Locate the cell with the specified text and output its (X, Y) center coordinate. 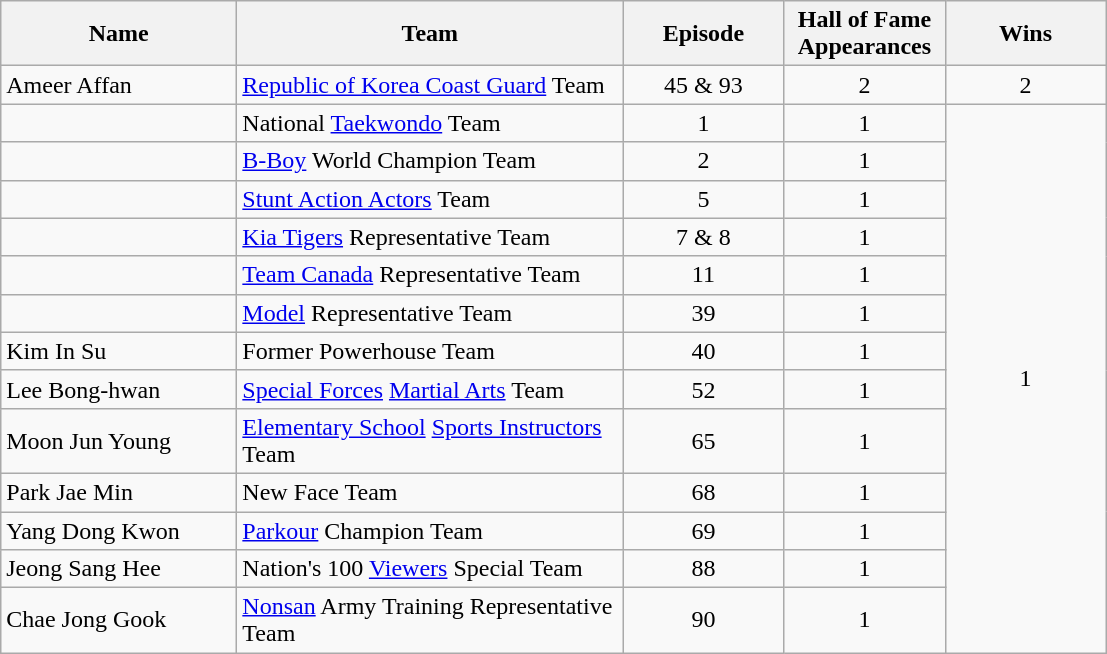
39 (704, 313)
Hall of Fame Appearances (864, 34)
68 (704, 492)
Elementary School Sports Instructors Team (430, 440)
Team Canada Representative Team (430, 275)
90 (704, 620)
Park Jae Min (119, 492)
Nonsan Army Training Representative Team (430, 620)
Yang Dong Kwon (119, 531)
45 & 93 (704, 85)
B-Boy World Champion Team (430, 161)
Nation's 100 Viewers Special Team (430, 569)
Parkour Champion Team (430, 531)
Ameer Affan (119, 85)
11 (704, 275)
Kim In Su (119, 351)
National Taekwondo Team (430, 123)
Special Forces Martial Arts Team (430, 389)
Name (119, 34)
5 (704, 199)
Wins (1026, 34)
65 (704, 440)
Team (430, 34)
Stunt Action Actors Team (430, 199)
Jeong Sang Hee (119, 569)
Moon Jun Young (119, 440)
Model Representative Team (430, 313)
Kia Tigers Representative Team (430, 237)
7 & 8 (704, 237)
New Face Team (430, 492)
40 (704, 351)
Episode (704, 34)
69 (704, 531)
Chae Jong Gook (119, 620)
Republic of Korea Coast Guard Team (430, 85)
Lee Bong-hwan (119, 389)
Former Powerhouse Team (430, 351)
88 (704, 569)
52 (704, 389)
